Identify which cell holds the provided text, then report its [X, Y] central coordinate. 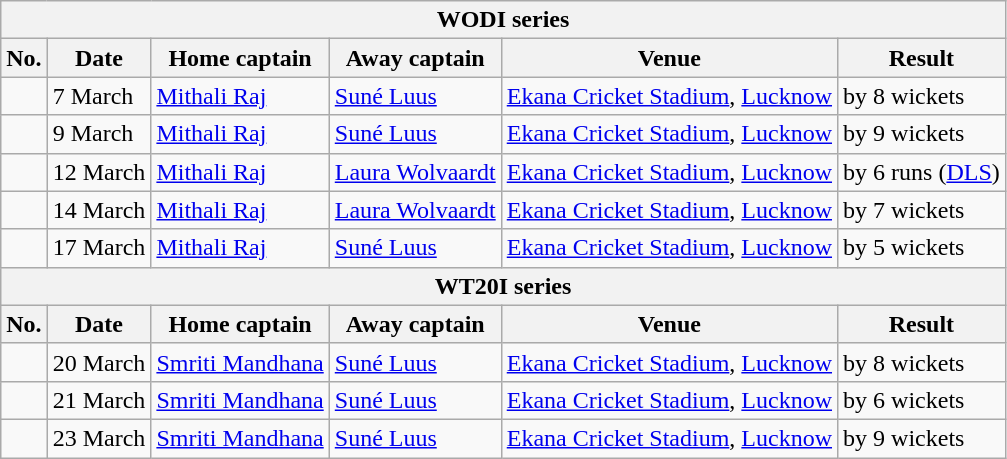
7 March [99, 96]
by 5 wickets [922, 248]
by 6 runs (DLS) [922, 172]
WODI series [504, 20]
by 6 wickets [922, 400]
17 March [99, 248]
21 March [99, 400]
12 March [99, 172]
20 March [99, 362]
23 March [99, 438]
14 March [99, 210]
9 March [99, 134]
WT20I series [504, 286]
by 7 wickets [922, 210]
